Output the (x, y) coordinate of the center of the cell containing the given text.  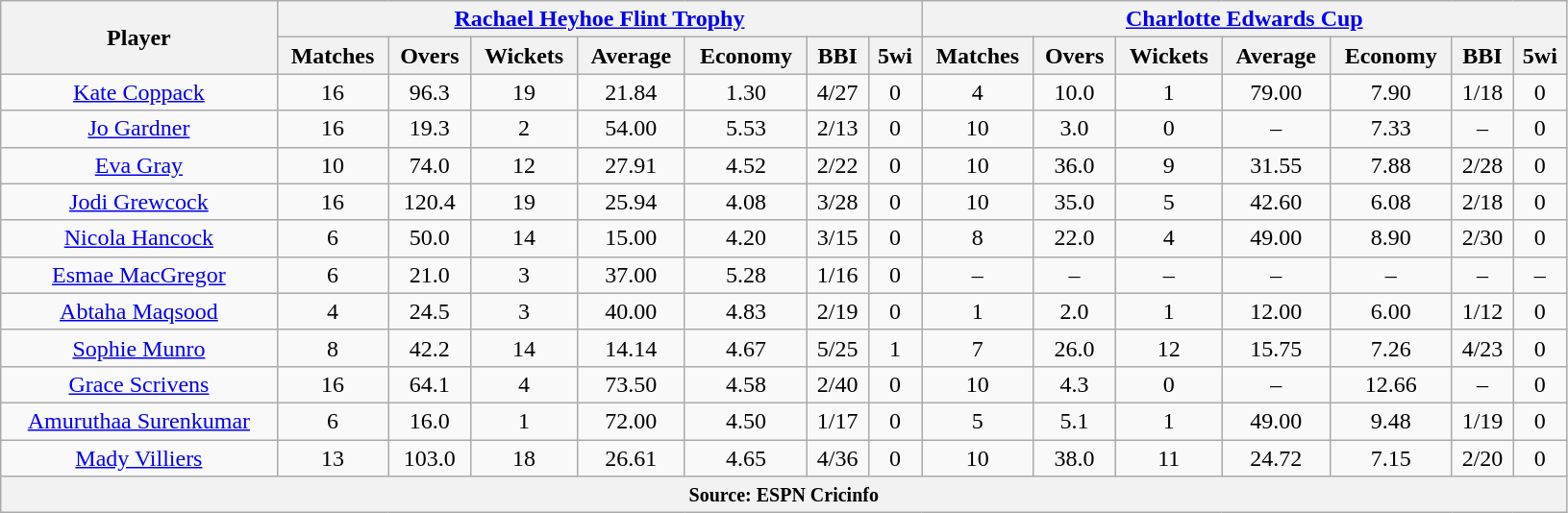
4.3 (1075, 384)
Kate Coppack (138, 92)
25.94 (631, 202)
12.00 (1276, 311)
2.0 (1075, 311)
4.58 (746, 384)
4.08 (746, 202)
24.5 (430, 311)
11 (1169, 458)
2/13 (837, 129)
1/16 (837, 275)
Nicola Hancock (138, 238)
2/28 (1482, 165)
19.3 (430, 129)
7.88 (1390, 165)
1.30 (746, 92)
54.00 (631, 129)
2/19 (837, 311)
9 (1169, 165)
9.48 (1390, 421)
7.33 (1390, 129)
Abtaha Maqsood (138, 311)
1/17 (837, 421)
26.61 (631, 458)
120.4 (430, 202)
Charlotte Edwards Cup (1244, 19)
21.0 (430, 275)
42.60 (1276, 202)
103.0 (430, 458)
Source: ESPN Cricinfo (784, 495)
4/36 (837, 458)
5.28 (746, 275)
96.3 (430, 92)
12.66 (1390, 384)
Player (138, 37)
2/18 (1482, 202)
5.53 (746, 129)
1/12 (1482, 311)
22.0 (1075, 238)
1/18 (1482, 92)
Rachael Heyhoe Flint Trophy (600, 19)
4.50 (746, 421)
50.0 (430, 238)
18 (525, 458)
13 (333, 458)
21.84 (631, 92)
10.0 (1075, 92)
1/19 (1482, 421)
2/20 (1482, 458)
Mady Villiers (138, 458)
74.0 (430, 165)
64.1 (430, 384)
4.67 (746, 348)
Esmae MacGregor (138, 275)
4.52 (746, 165)
Jodi Grewcock (138, 202)
4.20 (746, 238)
Eva Gray (138, 165)
26.0 (1075, 348)
6.00 (1390, 311)
16.0 (430, 421)
35.0 (1075, 202)
2/40 (837, 384)
5.1 (1075, 421)
7.26 (1390, 348)
2/22 (837, 165)
2 (525, 129)
2/30 (1482, 238)
Grace Scrivens (138, 384)
3/15 (837, 238)
40.00 (631, 311)
72.00 (631, 421)
6.08 (1390, 202)
7 (978, 348)
Amuruthaa Surenkumar (138, 421)
3.0 (1075, 129)
79.00 (1276, 92)
31.55 (1276, 165)
24.72 (1276, 458)
27.91 (631, 165)
3/28 (837, 202)
Sophie Munro (138, 348)
4.65 (746, 458)
8.90 (1390, 238)
73.50 (631, 384)
Jo Gardner (138, 129)
7.90 (1390, 92)
15.75 (1276, 348)
38.0 (1075, 458)
15.00 (631, 238)
4/27 (837, 92)
4.83 (746, 311)
5/25 (837, 348)
7.15 (1390, 458)
37.00 (631, 275)
4/23 (1482, 348)
14.14 (631, 348)
36.0 (1075, 165)
42.2 (430, 348)
